Return the (X, Y) coordinate for the center point of the cell that contains the specified text.  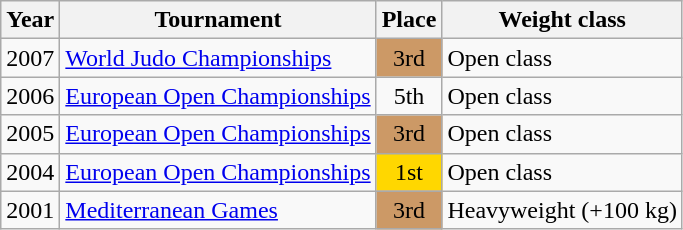
2004 (30, 172)
2006 (30, 96)
Year (30, 20)
Weight class (562, 20)
Heavyweight (+100 kg) (562, 210)
2007 (30, 58)
1st (409, 172)
Tournament (218, 20)
2005 (30, 134)
Mediterranean Games (218, 210)
Place (409, 20)
5th (409, 96)
2001 (30, 210)
World Judo Championships (218, 58)
